Output the [X, Y] coordinate of the center of the cell containing the given text.  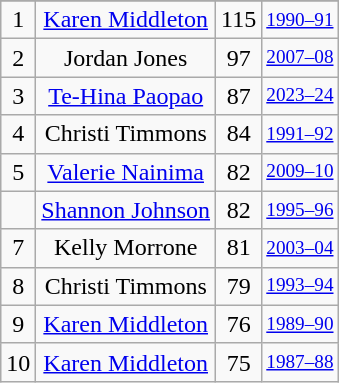
75 [239, 362]
10 [18, 362]
81 [239, 248]
Te-Hina Paopao [126, 96]
1995–96 [300, 210]
5 [18, 172]
2003–04 [300, 248]
1989–90 [300, 324]
Shannon Johnson [126, 210]
2007–08 [300, 58]
Valerie Nainima [126, 172]
4 [18, 134]
7 [18, 248]
1991–92 [300, 134]
1990–91 [300, 20]
1 [18, 20]
2023–24 [300, 96]
Kelly Morrone [126, 248]
79 [239, 286]
2009–10 [300, 172]
76 [239, 324]
97 [239, 58]
115 [239, 20]
1993–94 [300, 286]
2 [18, 58]
87 [239, 96]
1987–88 [300, 362]
84 [239, 134]
3 [18, 96]
8 [18, 286]
Jordan Jones [126, 58]
9 [18, 324]
